Pinpoint the cell where the given text exists, returning its (x, y) midpoint coordinate. 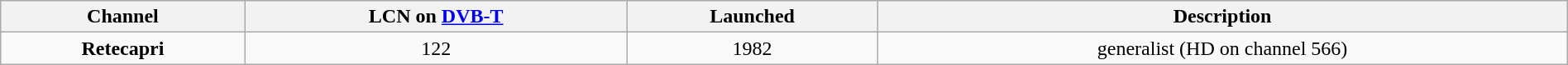
Channel (122, 17)
LCN on DVB-T (436, 17)
Description (1222, 17)
Retecapri (122, 48)
generalist (HD on channel 566) (1222, 48)
122 (436, 48)
Launched (753, 17)
1982 (753, 48)
